Return [X, Y] of the center of cell containing provided text 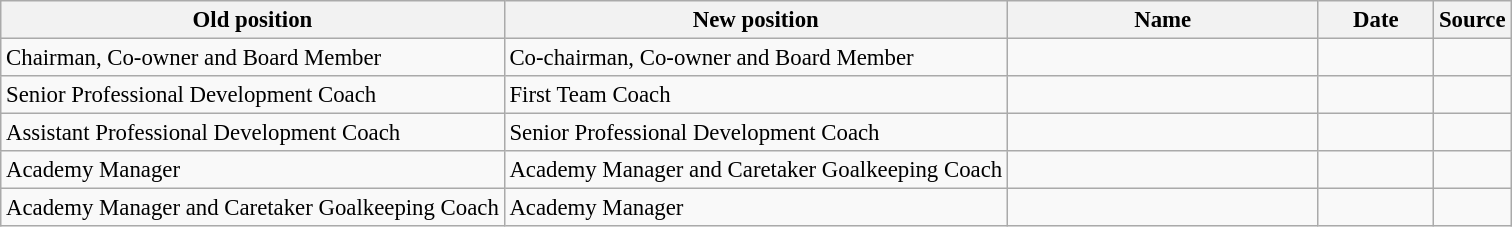
Chairman, Co-owner and Board Member [252, 58]
First Team Coach [756, 95]
Name [1162, 20]
Old position [252, 20]
Date [1376, 20]
Source [1472, 20]
New position [756, 20]
Assistant Professional Development Coach [252, 133]
Co-chairman, Co-owner and Board Member [756, 58]
